Return the (x, y) coordinate for the center point of the cell that contains the specified text.  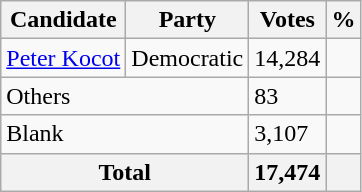
83 (288, 96)
Others (125, 96)
Candidate (64, 20)
Votes (288, 20)
Democratic (188, 58)
Total (125, 172)
Party (188, 20)
17,474 (288, 172)
Peter Kocot (64, 58)
14,284 (288, 58)
3,107 (288, 134)
Blank (125, 134)
% (344, 20)
